Capture the cell that displays the provided text and extract its [x, y] central coordinate. 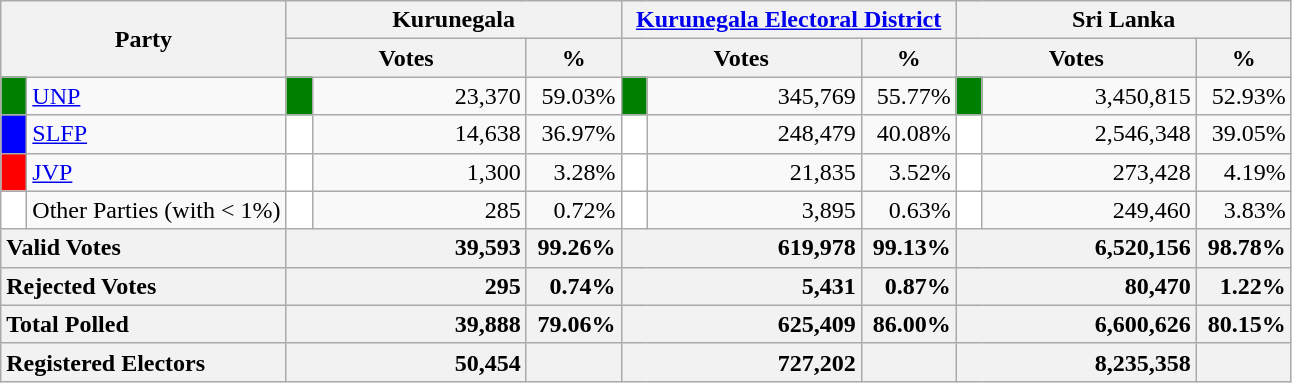
40.08% [908, 134]
285 [419, 210]
Rejected Votes [144, 286]
99.26% [574, 248]
273,428 [1089, 172]
1.22% [1244, 286]
55.77% [908, 96]
8,235,358 [1076, 362]
Registered Electors [144, 362]
0.87% [908, 286]
Party [144, 39]
Kurunegala Electoral District [788, 20]
249,460 [1089, 210]
295 [406, 286]
4.19% [1244, 172]
619,978 [741, 248]
39,888 [406, 324]
345,769 [754, 96]
86.00% [908, 324]
0.74% [574, 286]
14,638 [419, 134]
3,895 [754, 210]
39.05% [1244, 134]
3.28% [574, 172]
36.97% [574, 134]
Total Polled [144, 324]
Valid Votes [144, 248]
98.78% [1244, 248]
3.83% [1244, 210]
59.03% [574, 96]
1,300 [419, 172]
80,470 [1076, 286]
0.63% [908, 210]
6,520,156 [1076, 248]
6,600,626 [1076, 324]
UNP [156, 96]
Kurunegala [454, 20]
3.52% [908, 172]
3,450,815 [1089, 96]
80.15% [1244, 324]
23,370 [419, 96]
21,835 [754, 172]
39,593 [406, 248]
Sri Lanka [1124, 20]
727,202 [741, 362]
Other Parties (with < 1%) [156, 210]
50,454 [406, 362]
SLFP [156, 134]
52.93% [1244, 96]
625,409 [741, 324]
0.72% [574, 210]
99.13% [908, 248]
248,479 [754, 134]
5,431 [741, 286]
JVP [156, 172]
2,546,348 [1089, 134]
79.06% [574, 324]
